Return the (X, Y) coordinate for the center point of the cell that contains the specified text.  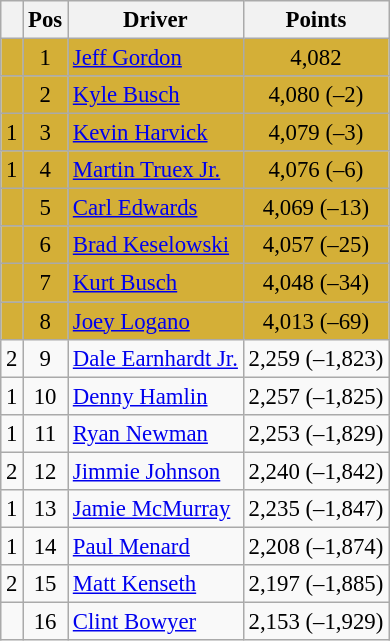
8 (46, 321)
Driver (156, 20)
2,208 (–1,874) (316, 546)
6 (46, 245)
Brad Keselowski (156, 245)
16 (46, 621)
13 (46, 509)
Joey Logano (156, 321)
Kevin Harvick (156, 133)
Jeff Gordon (156, 58)
Paul Menard (156, 546)
Kurt Busch (156, 283)
14 (46, 546)
2,197 (–1,885) (316, 584)
Ryan Newman (156, 433)
Pos (46, 20)
Martin Truex Jr. (156, 170)
9 (46, 358)
Matt Kenseth (156, 584)
Denny Hamlin (156, 396)
4,080 (–2) (316, 95)
3 (46, 133)
2,240 (–1,842) (316, 471)
5 (46, 208)
2,235 (–1,847) (316, 509)
Dale Earnhardt Jr. (156, 358)
7 (46, 283)
Jimmie Johnson (156, 471)
2,253 (–1,829) (316, 433)
2,257 (–1,825) (316, 396)
4,076 (–6) (316, 170)
2,153 (–1,929) (316, 621)
11 (46, 433)
10 (46, 396)
Carl Edwards (156, 208)
4,069 (–13) (316, 208)
4,079 (–3) (316, 133)
4,048 (–34) (316, 283)
15 (46, 584)
Points (316, 20)
4,013 (–69) (316, 321)
2,259 (–1,823) (316, 358)
12 (46, 471)
4 (46, 170)
4,082 (316, 58)
Kyle Busch (156, 95)
Clint Bowyer (156, 621)
Jamie McMurray (156, 509)
4,057 (–25) (316, 245)
